Return [x, y] of the center of cell containing provided text 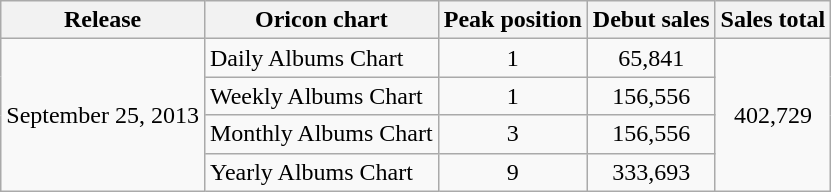
September 25, 2013 [103, 115]
333,693 [651, 172]
Release [103, 20]
Debut sales [651, 20]
Weekly Albums Chart [321, 96]
Sales total [773, 20]
9 [512, 172]
Yearly Albums Chart [321, 172]
Peak position [512, 20]
3 [512, 134]
Monthly Albums Chart [321, 134]
402,729 [773, 115]
65,841 [651, 58]
Oricon chart [321, 20]
Daily Albums Chart [321, 58]
